Return the (X, Y) coordinate for the center point of the cell that contains the specified text.  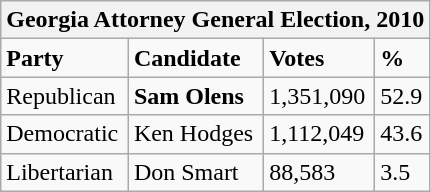
Votes (320, 58)
88,583 (320, 172)
1,112,049 (320, 134)
43.6 (402, 134)
Republican (65, 96)
Democratic (65, 134)
1,351,090 (320, 96)
Georgia Attorney General Election, 2010 (216, 20)
Sam Olens (196, 96)
3.5 (402, 172)
Ken Hodges (196, 134)
52.9 (402, 96)
Candidate (196, 58)
Don Smart (196, 172)
% (402, 58)
Libertarian (65, 172)
Party (65, 58)
